Scan for the cell matching the given text and deliver its [x, y] coordinate at center. 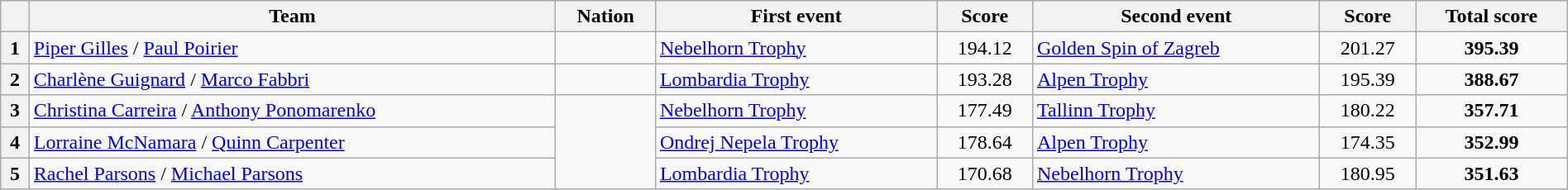
177.49 [985, 111]
Piper Gilles / Paul Poirier [292, 48]
Christina Carreira / Anthony Ponomarenko [292, 111]
Ondrej Nepela Trophy [796, 142]
2 [15, 79]
Nation [605, 17]
First event [796, 17]
388.67 [1492, 79]
180.22 [1368, 111]
Total score [1492, 17]
Team [292, 17]
395.39 [1492, 48]
357.71 [1492, 111]
201.27 [1368, 48]
Lorraine McNamara / Quinn Carpenter [292, 142]
Tallinn Trophy [1176, 111]
180.95 [1368, 173]
352.99 [1492, 142]
1 [15, 48]
Golden Spin of Zagreb [1176, 48]
194.12 [985, 48]
Charlène Guignard / Marco Fabbri [292, 79]
Second event [1176, 17]
351.63 [1492, 173]
178.64 [985, 142]
3 [15, 111]
193.28 [985, 79]
170.68 [985, 173]
4 [15, 142]
5 [15, 173]
195.39 [1368, 79]
174.35 [1368, 142]
Rachel Parsons / Michael Parsons [292, 173]
